Pinpoint the cell where the given text exists, returning its (X, Y) midpoint coordinate. 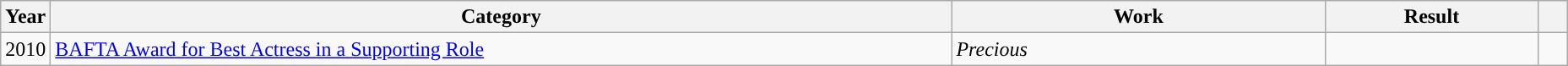
Precious (1138, 49)
Category (502, 17)
2010 (25, 49)
Result (1432, 17)
Year (25, 17)
Work (1138, 17)
BAFTA Award for Best Actress in a Supporting Role (502, 49)
